Locate the cell with the specified text and output its (x, y) center coordinate. 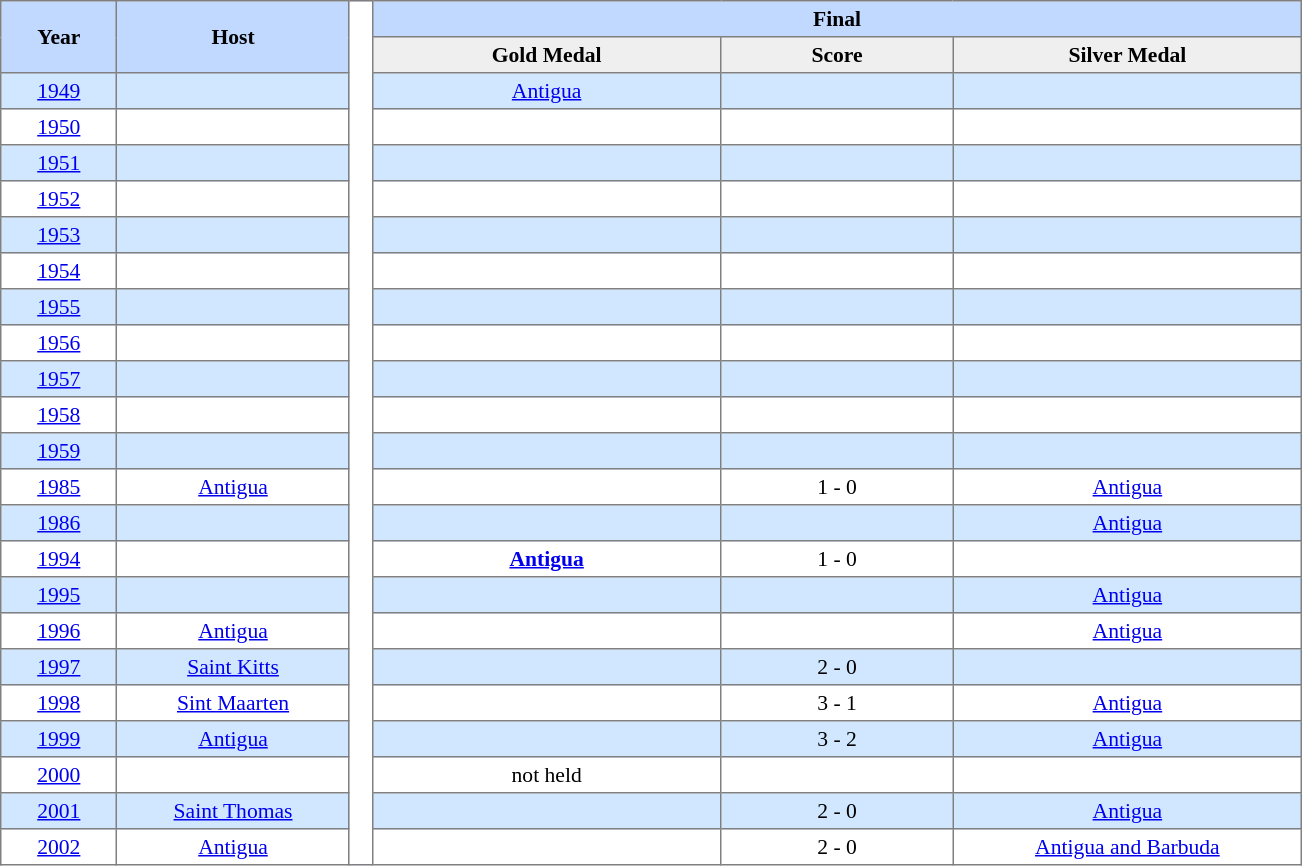
3 - 2 (837, 739)
Saint Thomas (233, 811)
1952 (59, 199)
3 - 1 (837, 703)
Host (233, 37)
1999 (59, 739)
Silver Medal (1128, 55)
1950 (59, 127)
Final (836, 19)
Score (837, 55)
1994 (59, 559)
1996 (59, 631)
Year (59, 37)
1949 (59, 91)
1953 (59, 235)
2000 (59, 775)
1998 (59, 703)
1954 (59, 271)
1995 (59, 595)
1956 (59, 343)
Gold Medal (546, 55)
1986 (59, 523)
2002 (59, 847)
Antigua and Barbuda (1128, 847)
Sint Maarten (233, 703)
1951 (59, 163)
1997 (59, 667)
not held (546, 775)
Saint Kitts (233, 667)
1957 (59, 379)
1959 (59, 451)
2001 (59, 811)
1958 (59, 415)
1985 (59, 487)
1955 (59, 307)
